Locate the cell with the specified text and output its (x, y) center coordinate. 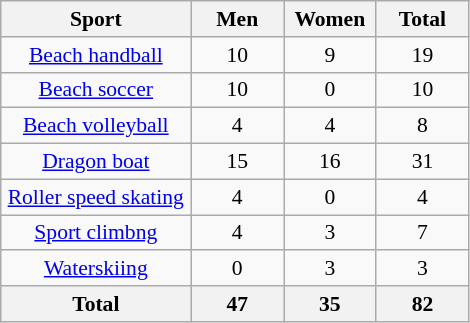
Sport (96, 19)
Dragon boat (96, 162)
Beach handball (96, 55)
Beach volleyball (96, 126)
31 (422, 162)
Roller speed skating (96, 197)
35 (330, 304)
Beach soccer (96, 90)
8 (422, 126)
Waterskiing (96, 269)
47 (238, 304)
7 (422, 233)
82 (422, 304)
16 (330, 162)
Sport climbng (96, 233)
19 (422, 55)
9 (330, 55)
Women (330, 19)
15 (238, 162)
Men (238, 19)
